Return the [x, y] coordinate for the center point of the cell that contains the specified text.  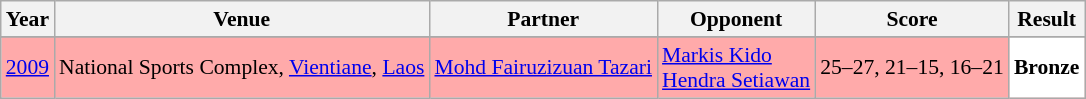
Mohd Fairuzizuan Tazari [543, 68]
Markis Kido Hendra Setiawan [736, 68]
National Sports Complex, Vientiane, Laos [242, 68]
25–27, 21–15, 16–21 [912, 68]
Opponent [736, 19]
Year [28, 19]
Result [1047, 19]
Venue [242, 19]
2009 [28, 68]
Partner [543, 19]
Bronze [1047, 68]
Score [912, 19]
